Extract the (x, y) coordinate from the center of the cell holding the provided text.  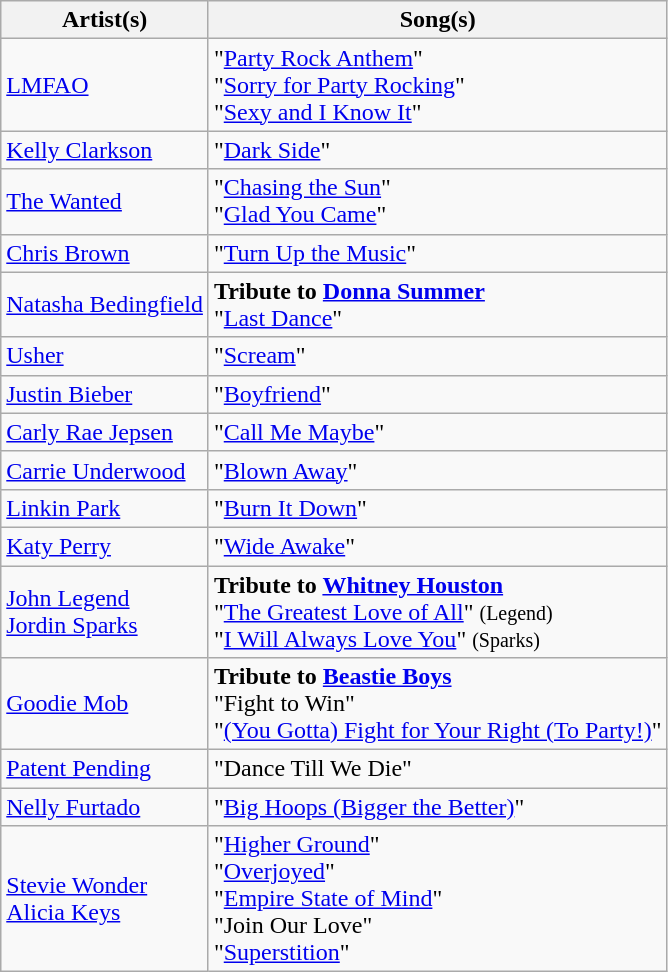
"Boyfriend" (438, 394)
"Chasing the Sun""Glad You Came" (438, 202)
"Burn It Down" (438, 508)
Patent Pending (105, 769)
"Call Me Maybe" (438, 432)
"Scream" (438, 356)
"Blown Away" (438, 470)
John LegendJordin Sparks (105, 612)
Carly Rae Jepsen (105, 432)
Song(s) (438, 20)
LMFAO (105, 85)
Artist(s) (105, 20)
Natasha Bedingfield (105, 304)
Kelly Clarkson (105, 150)
"Higher Ground""Overjoyed""Empire State of Mind""Join Our Love""Superstition" (438, 899)
Tribute to Whitney Houston"The Greatest Love of All" (Legend)"I Will Always Love You" (Sparks) (438, 612)
Linkin Park (105, 508)
Nelly Furtado (105, 807)
Katy Perry (105, 546)
"Big Hoops (Bigger the Better)" (438, 807)
"Dance Till We Die" (438, 769)
The Wanted (105, 202)
Justin Bieber (105, 394)
Tribute to Beastie Boys"Fight to Win""(You Gotta) Fight for Your Right (To Party!)" (438, 704)
Goodie Mob (105, 704)
"Turn Up the Music" (438, 253)
Chris Brown (105, 253)
Stevie WonderAlicia Keys (105, 899)
"Wide Awake" (438, 546)
"Party Rock Anthem""Sorry for Party Rocking""Sexy and I Know It" (438, 85)
"Dark Side" (438, 150)
Tribute to Donna Summer"Last Dance" (438, 304)
Carrie Underwood (105, 470)
Usher (105, 356)
